From the cell containing the given text, extract its center point as (x, y) coordinate. 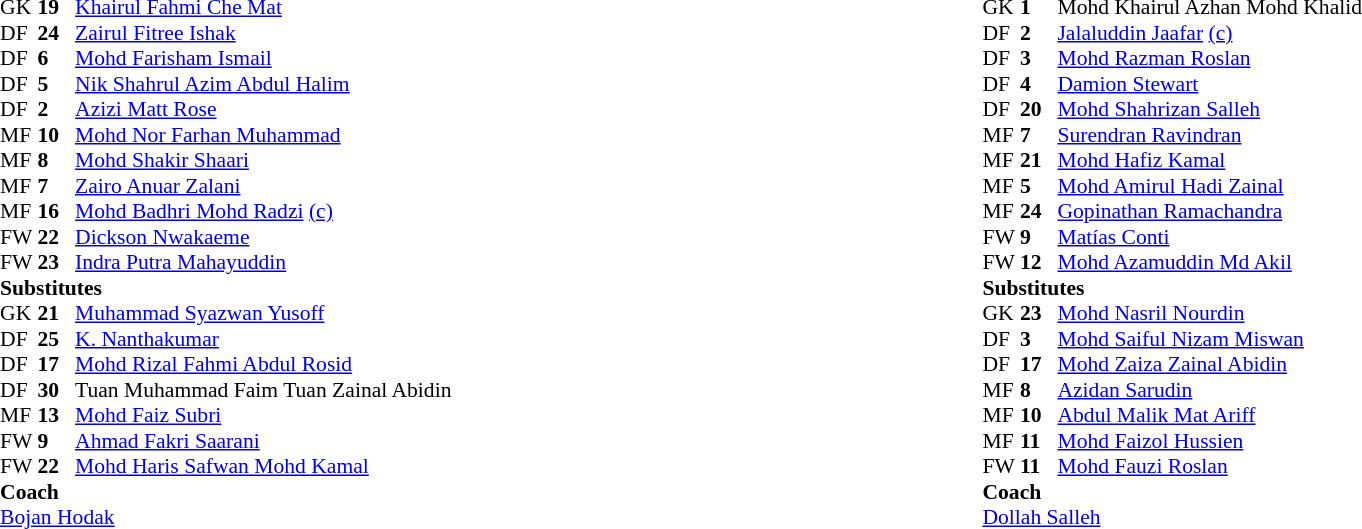
Zairo Anuar Zalani (263, 186)
Damion Stewart (1210, 84)
Mohd Zaiza Zainal Abidin (1210, 365)
Mohd Azamuddin Md Akil (1210, 263)
Mohd Rizal Fahmi Abdul Rosid (263, 365)
Azidan Sarudin (1210, 390)
Mohd Saiful Nizam Miswan (1210, 339)
Mohd Shakir Shaari (263, 161)
Surendran Ravindran (1210, 135)
Nik Shahrul Azim Abdul Halim (263, 84)
Mohd Fauzi Roslan (1210, 467)
Gopinathan Ramachandra (1210, 211)
Abdul Malik Mat Ariff (1210, 415)
Muhammad Syazwan Yusoff (263, 313)
4 (1039, 84)
Azizi Matt Rose (263, 109)
Matías Conti (1210, 237)
Mohd Farisham Ismail (263, 59)
Dickson Nwakaeme (263, 237)
16 (57, 211)
Zairul Fitree Ishak (263, 33)
Mohd Faiz Subri (263, 415)
Indra Putra Mahayuddin (263, 263)
25 (57, 339)
Mohd Hafiz Kamal (1210, 161)
Mohd Amirul Hadi Zainal (1210, 186)
12 (1039, 263)
Mohd Haris Safwan Mohd Kamal (263, 467)
Ahmad Fakri Saarani (263, 441)
Mohd Badhri Mohd Radzi (c) (263, 211)
Tuan Muhammad Faim Tuan Zainal Abidin (263, 390)
Mohd Nasril Nourdin (1210, 313)
Mohd Shahrizan Salleh (1210, 109)
20 (1039, 109)
13 (57, 415)
6 (57, 59)
30 (57, 390)
Mohd Faizol Hussien (1210, 441)
Mohd Razman Roslan (1210, 59)
Jalaluddin Jaafar (c) (1210, 33)
Mohd Nor Farhan Muhammad (263, 135)
K. Nanthakumar (263, 339)
